Search for the cell housing the specified text and yield its [x, y] center coordinate. 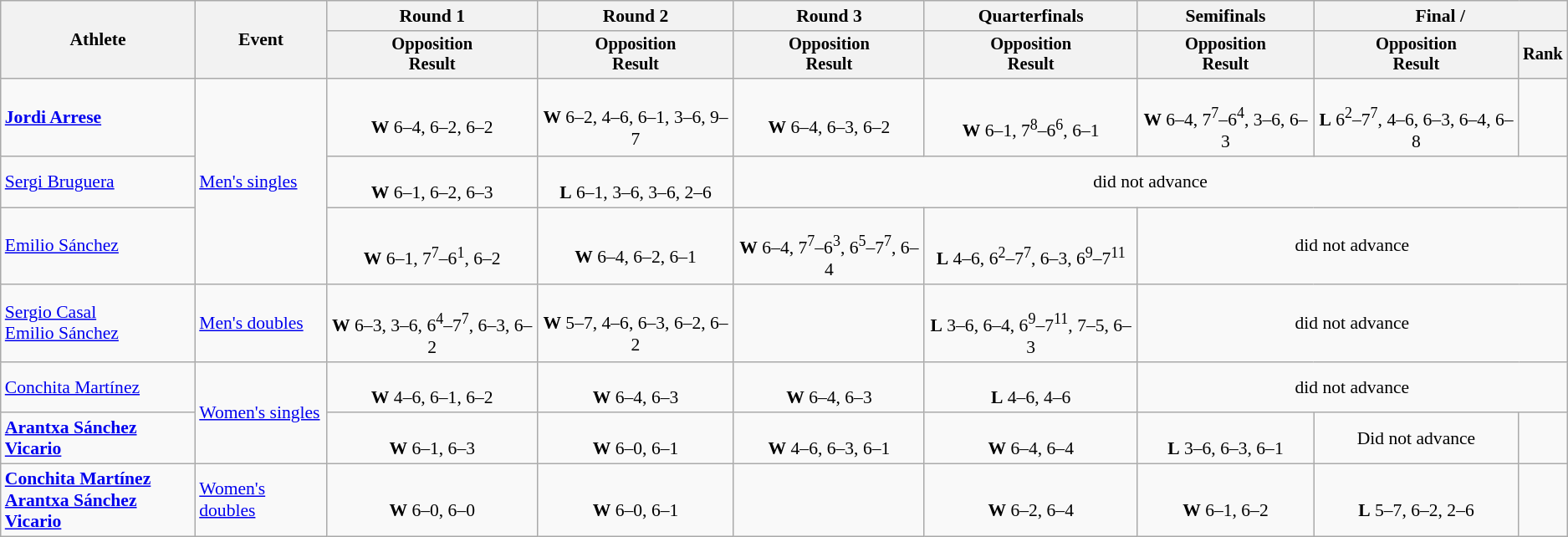
L 3–6, 6–3, 6–1 [1226, 438]
Round 1 [432, 16]
Quarterfinals [1030, 16]
L 5–7, 6–2, 2–6 [1417, 500]
L 6–1, 3–6, 3–6, 2–6 [636, 182]
W 6–1, 78–66, 6–1 [1030, 117]
W 6–4, 6–2, 6–1 [636, 246]
W 6–1, 6–2 [1226, 500]
Final / [1440, 16]
Event [261, 40]
W 6–4, 6–3, 6–2 [829, 117]
L 4–6, 62–77, 6–3, 69–711 [1030, 246]
W 5–7, 4–6, 6–3, 6–2, 6–2 [636, 323]
Men's singles [261, 182]
W 6–1, 6–2, 6–3 [432, 182]
L 3–6, 6–4, 69–711, 7–5, 6–3 [1030, 323]
Emilio Sánchez [98, 246]
Rank [1543, 55]
W 6–3, 3–6, 64–77, 6–3, 6–2 [432, 323]
W 6–1, 77–61, 6–2 [432, 246]
Arantxa Sánchez Vicario [98, 438]
W 6–2, 6–4 [1030, 500]
W 6–4, 6–4 [1030, 438]
Women's singles [261, 413]
L 4–6, 4–6 [1030, 388]
W 6–4, 6–2, 6–2 [432, 117]
Sergi Bruguera [98, 182]
W 6–4, 77–64, 3–6, 6–3 [1226, 117]
Round 3 [829, 16]
Semifinals [1226, 16]
W 6–0, 6–0 [432, 500]
W 6–1, 6–3 [432, 438]
W 6–2, 4–6, 6–1, 3–6, 9–7 [636, 117]
Women's doubles [261, 500]
W 4–6, 6–1, 6–2 [432, 388]
Sergio CasalEmilio Sánchez [98, 323]
Conchita MartínezArantxa Sánchez Vicario [98, 500]
L 62–77, 4–6, 6–3, 6–4, 6–8 [1417, 117]
Men's doubles [261, 323]
W 4–6, 6–3, 6–1 [829, 438]
Conchita Martínez [98, 388]
Jordi Arrese [98, 117]
Did not advance [1417, 438]
Round 2 [636, 16]
Athlete [98, 40]
W 6–4, 77–63, 65–77, 6–4 [829, 246]
